Find where the given text appears and provide that cell's center as (x, y) coordinate. 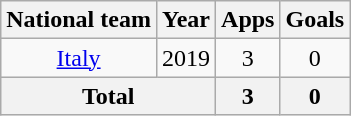
Total (108, 96)
2019 (186, 58)
Goals (315, 20)
National team (79, 20)
Year (186, 20)
Apps (248, 20)
Italy (79, 58)
